Return (x, y) of the center of cell containing provided text 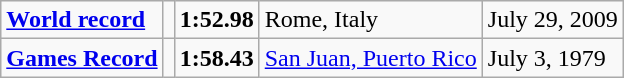
1:52.98 (216, 20)
July 29, 2009 (552, 20)
1:58.43 (216, 58)
San Juan, Puerto Rico (370, 58)
World record (82, 20)
Games Record (82, 58)
Rome, Italy (370, 20)
July 3, 1979 (552, 58)
